Locate the cell with the specified text and output its (x, y) center coordinate. 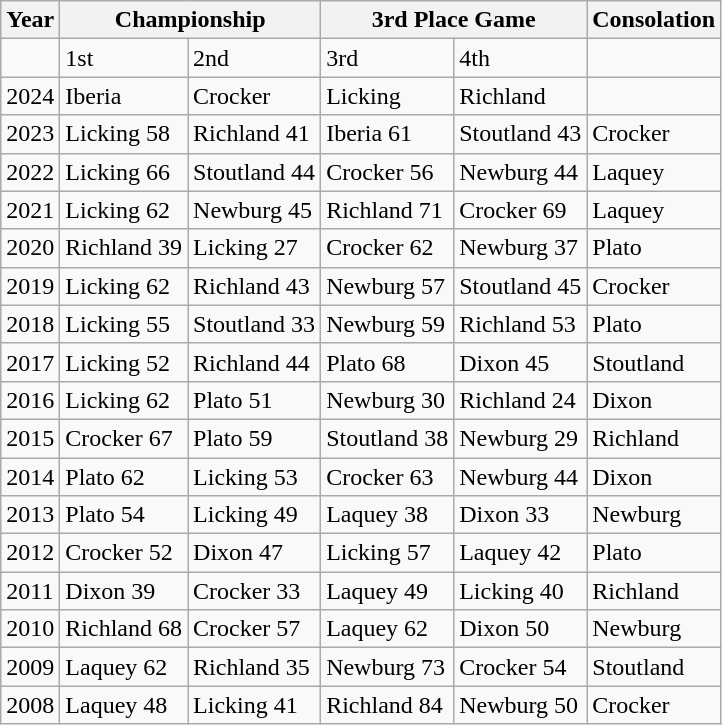
Richland 41 (254, 134)
Newburg 50 (520, 705)
Newburg 29 (520, 438)
1st (124, 58)
2017 (30, 362)
Laquey 48 (124, 705)
Laquey 42 (520, 553)
Licking 27 (254, 248)
Plato 68 (388, 362)
Crocker 54 (520, 667)
2022 (30, 172)
Newburg 45 (254, 210)
Licking 58 (124, 134)
Dixon 33 (520, 515)
Dixon 45 (520, 362)
3rd Place Game (454, 20)
2010 (30, 629)
2008 (30, 705)
Iberia (124, 96)
Licking 66 (124, 172)
Crocker 69 (520, 210)
Championship (190, 20)
2016 (30, 400)
2018 (30, 324)
Richland 71 (388, 210)
Richland 39 (124, 248)
Dixon 50 (520, 629)
Laquey 49 (388, 591)
Richland 68 (124, 629)
Richland 35 (254, 667)
Dixon 39 (124, 591)
2009 (30, 667)
Licking 55 (124, 324)
2023 (30, 134)
3rd (388, 58)
Licking 53 (254, 477)
Licking (388, 96)
2015 (30, 438)
Consolation (654, 20)
Newburg 73 (388, 667)
Crocker 63 (388, 477)
Crocker 56 (388, 172)
Licking 41 (254, 705)
Stoutland 33 (254, 324)
Crocker 57 (254, 629)
Plato 62 (124, 477)
Richland 84 (388, 705)
Stoutland 38 (388, 438)
2011 (30, 591)
Plato 51 (254, 400)
2020 (30, 248)
Richland 43 (254, 286)
Crocker 67 (124, 438)
2024 (30, 96)
Plato 54 (124, 515)
Plato 59 (254, 438)
Licking 52 (124, 362)
2012 (30, 553)
Iberia 61 (388, 134)
2019 (30, 286)
Licking 40 (520, 591)
Licking 57 (388, 553)
2nd (254, 58)
Stoutland 45 (520, 286)
Year (30, 20)
Newburg 37 (520, 248)
Richland 53 (520, 324)
Licking 49 (254, 515)
2021 (30, 210)
2013 (30, 515)
Richland 24 (520, 400)
Newburg 57 (388, 286)
4th (520, 58)
Laquey 38 (388, 515)
Crocker 33 (254, 591)
Dixon 47 (254, 553)
Newburg 30 (388, 400)
Crocker 52 (124, 553)
Stoutland 43 (520, 134)
Crocker 62 (388, 248)
Richland 44 (254, 362)
Stoutland 44 (254, 172)
Newburg 59 (388, 324)
2014 (30, 477)
